Output the (x, y) coordinate of the center of the cell containing the given text.  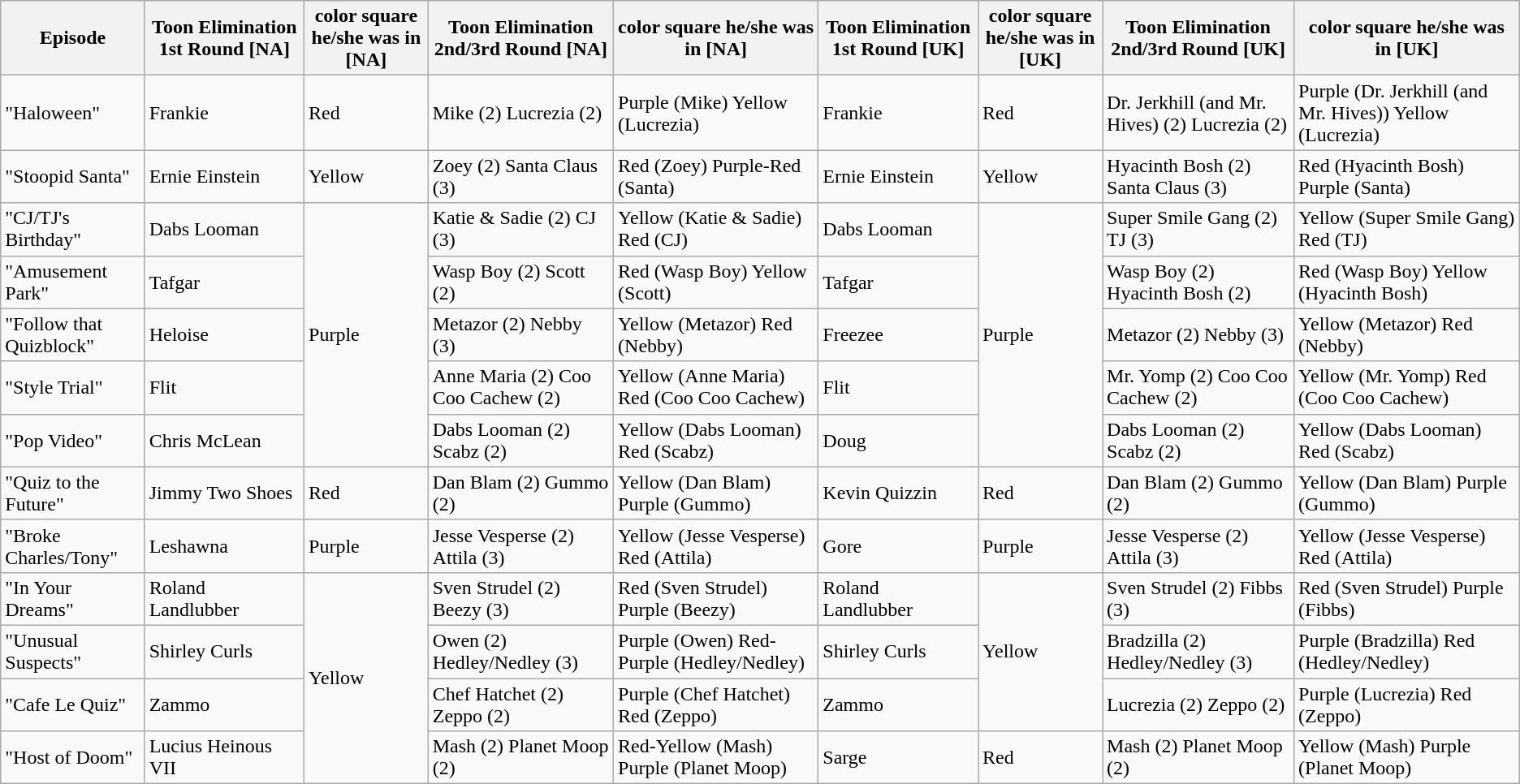
Bradzilla (2) Hedley/Nedley (3) (1198, 651)
Hyacinth Bosh (2) Santa Claus (3) (1198, 177)
Heloise (224, 334)
Yellow (Mr. Yomp) Red (Coo Coo Cachew) (1407, 388)
Zoey (2) Santa Claus (3) (520, 177)
"Cafe Le Quiz" (73, 704)
Toon Elimination 1st Round [UK] (898, 38)
Chef Hatchet (2) Zeppo (2) (520, 704)
Red (Zoey) Purple-Red (Santa) (716, 177)
Purple (Bradzilla) Red (Hedley/Nedley) (1407, 651)
Episode (73, 38)
Super Smile Gang (2) TJ (3) (1198, 229)
Sven Strudel (2) Fibbs (3) (1198, 599)
Toon Elimination 2nd/3rd Round [UK] (1198, 38)
"Stoopid Santa" (73, 177)
Toon Elimination 2nd/3rd Round [NA] (520, 38)
"Quiz to the Future" (73, 493)
Lucius Heinous VII (224, 758)
Freezee (898, 334)
Jimmy Two Shoes (224, 493)
Sarge (898, 758)
"Pop Video" (73, 440)
"Haloween" (73, 113)
"Broke Charles/Tony" (73, 545)
Purple (Chef Hatchet) Red (Zeppo) (716, 704)
"Amusement Park" (73, 282)
"Unusual Suspects" (73, 651)
Dr. Jerkhill (and Mr. Hives) (2) Lucrezia (2) (1198, 113)
Chris McLean (224, 440)
Anne Maria (2) Coo Coo Cachew (2) (520, 388)
Purple (Owen) Red-Purple (Hedley/Nedley) (716, 651)
Yellow (Anne Maria) Red (Coo Coo Cachew) (716, 388)
Mr. Yomp (2) Coo Coo Cachew (2) (1198, 388)
Red (Wasp Boy) Yellow (Hyacinth Bosh) (1407, 282)
Wasp Boy (2) Scott (2) (520, 282)
Gore (898, 545)
Red (Sven Strudel) Purple (Fibbs) (1407, 599)
Yellow (Katie & Sadie) Red (CJ) (716, 229)
Lucrezia (2) Zeppo (2) (1198, 704)
Purple (Mike) Yellow (Lucrezia) (716, 113)
Doug (898, 440)
Red (Hyacinth Bosh) Purple (Santa) (1407, 177)
Purple (Dr. Jerkhill (and Mr. Hives)) Yellow (Lucrezia) (1407, 113)
Purple (Lucrezia) Red (Zeppo) (1407, 704)
Toon Elimination 1st Round [NA] (224, 38)
"CJ/TJ's Birthday" (73, 229)
Red (Wasp Boy) Yellow (Scott) (716, 282)
Red-Yellow (Mash) Purple (Planet Moop) (716, 758)
Wasp Boy (2) Hyacinth Bosh (2) (1198, 282)
Owen (2) Hedley/Nedley (3) (520, 651)
Yellow (Super Smile Gang) Red (TJ) (1407, 229)
Yellow (Mash) Purple (Planet Moop) (1407, 758)
Katie & Sadie (2) CJ (3) (520, 229)
Red (Sven Strudel) Purple (Beezy) (716, 599)
Kevin Quizzin (898, 493)
Mike (2) Lucrezia (2) (520, 113)
"In Your Dreams" (73, 599)
"Follow that Quizblock" (73, 334)
"Host of Doom" (73, 758)
"Style Trial" (73, 388)
Leshawna (224, 545)
Sven Strudel (2) Beezy (3) (520, 599)
